For the text-containing cell, return its midpoint in (x, y) coordinate format. 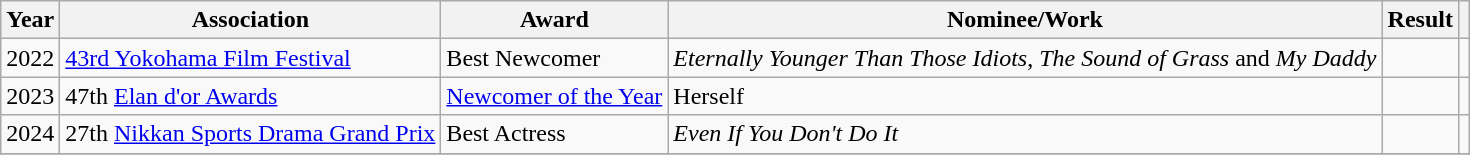
2022 (30, 58)
Result (1420, 20)
Year (30, 20)
2023 (30, 96)
2024 (30, 134)
Eternally Younger Than Those Idiots, The Sound of Grass and My Daddy (1025, 58)
Newcomer of the Year (554, 96)
Association (250, 20)
Best Actress (554, 134)
Best Newcomer (554, 58)
27th Nikkan Sports Drama Grand Prix (250, 134)
Award (554, 20)
43rd Yokohama Film Festival (250, 58)
Even If You Don't Do It (1025, 134)
Nominee/Work (1025, 20)
Herself (1025, 96)
47th Elan d'or Awards (250, 96)
